Find where the given text appears and provide that cell's center as (x, y) coordinate. 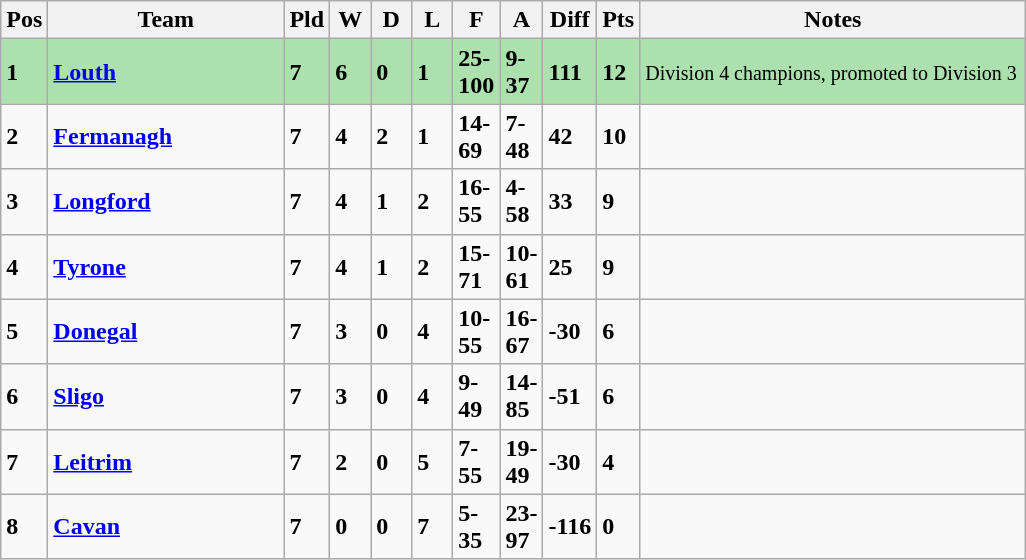
25 (570, 266)
Cavan (166, 526)
Pld (307, 20)
-116 (570, 526)
14-85 (522, 396)
F (476, 20)
Diff (570, 20)
7-55 (476, 462)
33 (570, 202)
10 (618, 136)
D (392, 20)
Donegal (166, 332)
12 (618, 72)
16-67 (522, 332)
Leitrim (166, 462)
Sligo (166, 396)
25-100 (476, 72)
L (432, 20)
Division 4 champions, promoted to Division 3 (833, 72)
-51 (570, 396)
Fermanagh (166, 136)
A (522, 20)
Team (166, 20)
8 (24, 526)
4-58 (522, 202)
23-97 (522, 526)
10-61 (522, 266)
Longford (166, 202)
Notes (833, 20)
10-55 (476, 332)
14-69 (476, 136)
Pos (24, 20)
111 (570, 72)
Louth (166, 72)
9-37 (522, 72)
5-35 (476, 526)
42 (570, 136)
15-71 (476, 266)
7-48 (522, 136)
Tyrone (166, 266)
9-49 (476, 396)
W (350, 20)
19-49 (522, 462)
Pts (618, 20)
16-55 (476, 202)
